Find where the given text appears and provide that cell's center as [X, Y] coordinate. 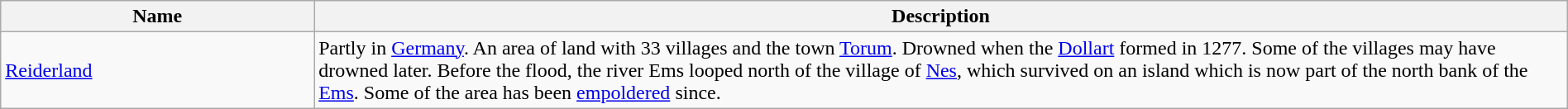
Reiderland [157, 70]
Description [941, 17]
Name [157, 17]
